Detect which cell encompasses the target text, then output its (X, Y) center coordinate. 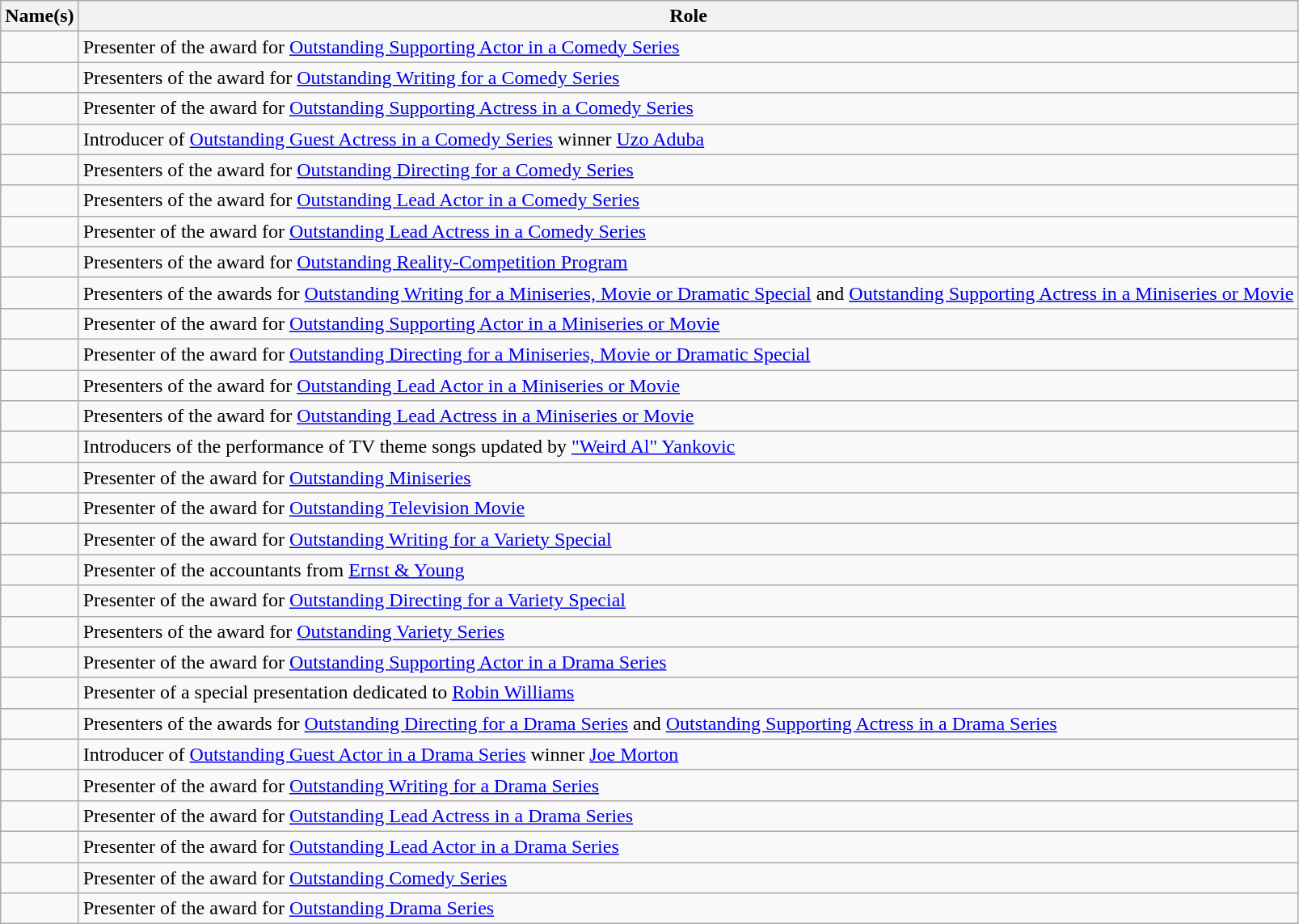
Presenter of the accountants from Ernst & Young (689, 570)
Presenter of the award for Outstanding Writing for a Drama Series (689, 785)
Role (689, 16)
Presenter of the award for Outstanding Directing for a Miniseries, Movie or Dramatic Special (689, 354)
Presenter of the award for Outstanding Television Movie (689, 508)
Introducer of Outstanding Guest Actor in a Drama Series winner Joe Morton (689, 754)
Introducer of Outstanding Guest Actress in a Comedy Series winner Uzo Aduba (689, 139)
Presenters of the award for Outstanding Lead Actor in a Comedy Series (689, 200)
Presenter of the award for Outstanding Directing for a Variety Special (689, 601)
Presenters of the awards for Outstanding Directing for a Drama Series and Outstanding Supporting Actress in a Drama Series (689, 724)
Presenter of the award for Outstanding Supporting Actress in a Comedy Series (689, 108)
Presenter of the award for Outstanding Supporting Actor in a Miniseries or Movie (689, 323)
Presenters of the award for Outstanding Variety Series (689, 631)
Presenter of the award for Outstanding Miniseries (689, 478)
Name(s) (40, 16)
Presenter of the award for Outstanding Lead Actress in a Drama Series (689, 816)
Presenter of the award for Outstanding Lead Actress in a Comedy Series (689, 231)
Introducers of the performance of TV theme songs updated by "Weird Al" Yankovic (689, 447)
Presenters of the award for Outstanding Reality-Competition Program (689, 262)
Presenters of the award for Outstanding Lead Actor in a Miniseries or Movie (689, 386)
Presenter of the award for Outstanding Comedy Series (689, 877)
Presenters of the award for Outstanding Writing for a Comedy Series (689, 78)
Presenter of the award for Outstanding Lead Actor in a Drama Series (689, 846)
Presenters of the award for Outstanding Directing for a Comedy Series (689, 170)
Presenters of the award for Outstanding Lead Actress in a Miniseries or Movie (689, 416)
Presenter of the award for Outstanding Drama Series (689, 909)
Presenter of a special presentation dedicated to Robin Williams (689, 693)
Presenter of the award for Outstanding Writing for a Variety Special (689, 539)
Presenter of the award for Outstanding Supporting Actor in a Drama Series (689, 662)
Presenter of the award for Outstanding Supporting Actor in a Comedy Series (689, 47)
